Locate the cell with the specified text and output its (x, y) center coordinate. 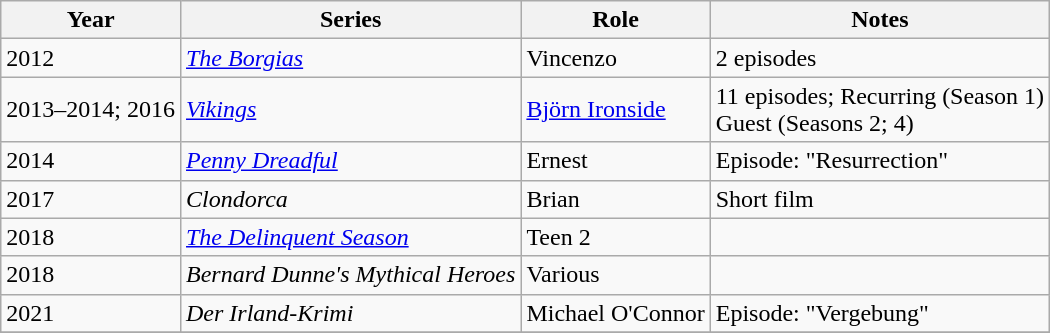
Brian (616, 199)
2 episodes (880, 58)
Episode: "Resurrection" (880, 161)
Bernard Dunne's Mythical Heroes (350, 275)
11 episodes; Recurring (Season 1)Guest (Seasons 2; 4) (880, 110)
Teen 2 (616, 237)
Role (616, 20)
Series (350, 20)
Notes (880, 20)
Ernest (616, 161)
2017 (91, 199)
Penny Dreadful (350, 161)
2014 (91, 161)
2021 (91, 313)
Various (616, 275)
Episode: "Vergebung" (880, 313)
Year (91, 20)
Michael O'Connor (616, 313)
Vikings (350, 110)
2012 (91, 58)
The Borgias (350, 58)
2013–2014; 2016 (91, 110)
Short film (880, 199)
Björn Ironside (616, 110)
The Delinquent Season (350, 237)
Vincenzo (616, 58)
Clondorca (350, 199)
Der Irland-Krimi (350, 313)
